Search for the cell housing the specified text and yield its (x, y) center coordinate. 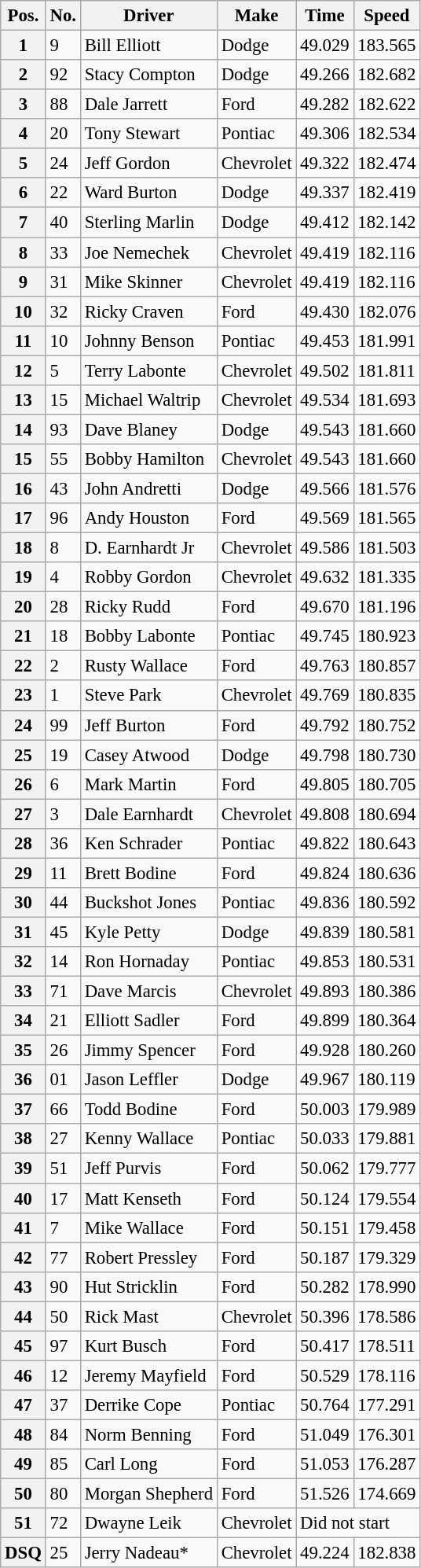
49.224 (325, 1553)
50.396 (325, 1316)
178.990 (386, 1286)
49.534 (325, 400)
179.458 (386, 1228)
180.923 (386, 636)
49.569 (325, 518)
180.364 (386, 1021)
50.529 (325, 1375)
180.592 (386, 903)
No. (63, 16)
180.857 (386, 666)
Rusty Wallace (148, 666)
Morgan Shepherd (148, 1494)
50.764 (325, 1405)
Dale Earnhardt (148, 814)
85 (63, 1464)
180.531 (386, 962)
Sterling Marlin (148, 223)
180.119 (386, 1080)
Robert Pressley (148, 1257)
180.730 (386, 755)
Tony Stewart (148, 134)
Ricky Rudd (148, 607)
49.853 (325, 962)
Kurt Busch (148, 1346)
49.798 (325, 755)
John Andretti (148, 488)
Ron Hornaday (148, 962)
49.824 (325, 873)
38 (24, 1139)
01 (63, 1080)
Kenny Wallace (148, 1139)
Ricky Craven (148, 311)
51.049 (325, 1434)
Rick Mast (148, 1316)
48 (24, 1434)
Derrike Cope (148, 1405)
181.576 (386, 488)
Jeff Gordon (148, 164)
Todd Bodine (148, 1110)
178.586 (386, 1316)
181.991 (386, 340)
DSQ (24, 1553)
49.928 (325, 1051)
47 (24, 1405)
Pos. (24, 16)
80 (63, 1494)
Bobby Labonte (148, 636)
49.502 (325, 370)
49.808 (325, 814)
181.196 (386, 607)
50.124 (325, 1198)
84 (63, 1434)
Matt Kenseth (148, 1198)
49.306 (325, 134)
179.329 (386, 1257)
178.116 (386, 1375)
Dave Blaney (148, 429)
Did not start (358, 1523)
49.967 (325, 1080)
Terry Labonte (148, 370)
42 (24, 1257)
49.453 (325, 340)
Mike Wallace (148, 1228)
182.622 (386, 105)
180.386 (386, 992)
Jeff Burton (148, 725)
182.682 (386, 75)
181.693 (386, 400)
49.805 (325, 784)
50.062 (325, 1169)
49.566 (325, 488)
179.554 (386, 1198)
50.033 (325, 1139)
Norm Benning (148, 1434)
Hut Stricklin (148, 1286)
49 (24, 1464)
66 (63, 1110)
D. Earnhardt Jr (148, 548)
Robby Gordon (148, 577)
50.417 (325, 1346)
Mark Martin (148, 784)
Jerry Nadeau* (148, 1553)
182.076 (386, 311)
50.187 (325, 1257)
51.526 (325, 1494)
96 (63, 518)
88 (63, 105)
72 (63, 1523)
97 (63, 1346)
49.836 (325, 903)
181.335 (386, 577)
Ward Burton (148, 193)
Bobby Hamilton (148, 459)
50.003 (325, 1110)
49.763 (325, 666)
Speed (386, 16)
180.835 (386, 696)
49.893 (325, 992)
182.142 (386, 223)
Time (325, 16)
49.839 (325, 932)
41 (24, 1228)
178.511 (386, 1346)
Michael Waltrip (148, 400)
Buckshot Jones (148, 903)
49.899 (325, 1021)
Ken Schrader (148, 844)
181.811 (386, 370)
182.534 (386, 134)
182.474 (386, 164)
177.291 (386, 1405)
Dwayne Leik (148, 1523)
55 (63, 459)
49.670 (325, 607)
49.769 (325, 696)
Dave Marcis (148, 992)
Jeff Purvis (148, 1169)
49.337 (325, 193)
Joe Nemechek (148, 252)
49.430 (325, 311)
49.266 (325, 75)
49.632 (325, 577)
179.777 (386, 1169)
34 (24, 1021)
182.419 (386, 193)
176.301 (386, 1434)
181.503 (386, 548)
30 (24, 903)
Bill Elliott (148, 46)
39 (24, 1169)
Stacy Compton (148, 75)
180.260 (386, 1051)
35 (24, 1051)
Jason Leffler (148, 1080)
174.669 (386, 1494)
Steve Park (148, 696)
183.565 (386, 46)
Jeremy Mayfield (148, 1375)
Johnny Benson (148, 340)
182.838 (386, 1553)
50.151 (325, 1228)
180.694 (386, 814)
180.581 (386, 932)
Jimmy Spencer (148, 1051)
23 (24, 696)
179.881 (386, 1139)
Andy Houston (148, 518)
49.412 (325, 223)
Kyle Petty (148, 932)
179.989 (386, 1110)
49.745 (325, 636)
90 (63, 1286)
29 (24, 873)
Dale Jarrett (148, 105)
Mike Skinner (148, 282)
180.752 (386, 725)
Make (256, 16)
49.792 (325, 725)
92 (63, 75)
99 (63, 725)
77 (63, 1257)
49.586 (325, 548)
176.287 (386, 1464)
51.053 (325, 1464)
180.643 (386, 844)
16 (24, 488)
Elliott Sadler (148, 1021)
50.282 (325, 1286)
49.822 (325, 844)
Brett Bodine (148, 873)
46 (24, 1375)
49.029 (325, 46)
Carl Long (148, 1464)
180.705 (386, 784)
181.565 (386, 518)
49.282 (325, 105)
13 (24, 400)
71 (63, 992)
Casey Atwood (148, 755)
93 (63, 429)
180.636 (386, 873)
49.322 (325, 164)
Driver (148, 16)
